Search for the cell housing the specified text and yield its (x, y) center coordinate. 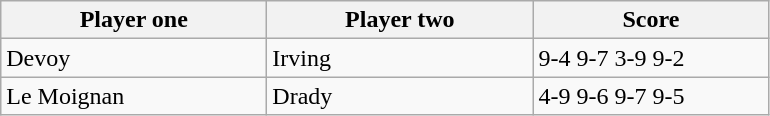
Irving (400, 58)
9-4 9-7 3-9 9-2 (651, 58)
Player one (134, 20)
Devoy (134, 58)
Score (651, 20)
Drady (400, 96)
Le Moignan (134, 96)
Player two (400, 20)
4-9 9-6 9-7 9-5 (651, 96)
